Output the [X, Y] coordinate of the center of the cell containing the given text.  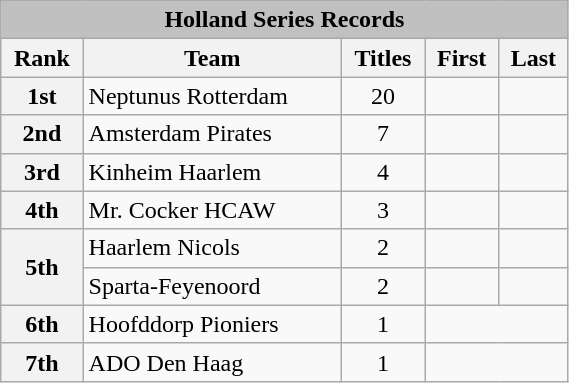
ADO Den Haag [212, 362]
7 [382, 134]
Titles [382, 58]
Kinheim Haarlem [212, 172]
Neptunus Rotterdam [212, 96]
First [462, 58]
Team [212, 58]
Mr. Cocker HCAW [212, 210]
Holland Series Records [284, 20]
Amsterdam Pirates [212, 134]
Sparta-Feyenoord [212, 286]
5th [42, 267]
3 [382, 210]
Hoofddorp Pioniers [212, 324]
Haarlem Nicols [212, 248]
Last [534, 58]
Rank [42, 58]
6th [42, 324]
4th [42, 210]
1st [42, 96]
20 [382, 96]
3rd [42, 172]
7th [42, 362]
2nd [42, 134]
4 [382, 172]
